Extract the (X, Y) coordinate from the center of the cell holding the provided text.  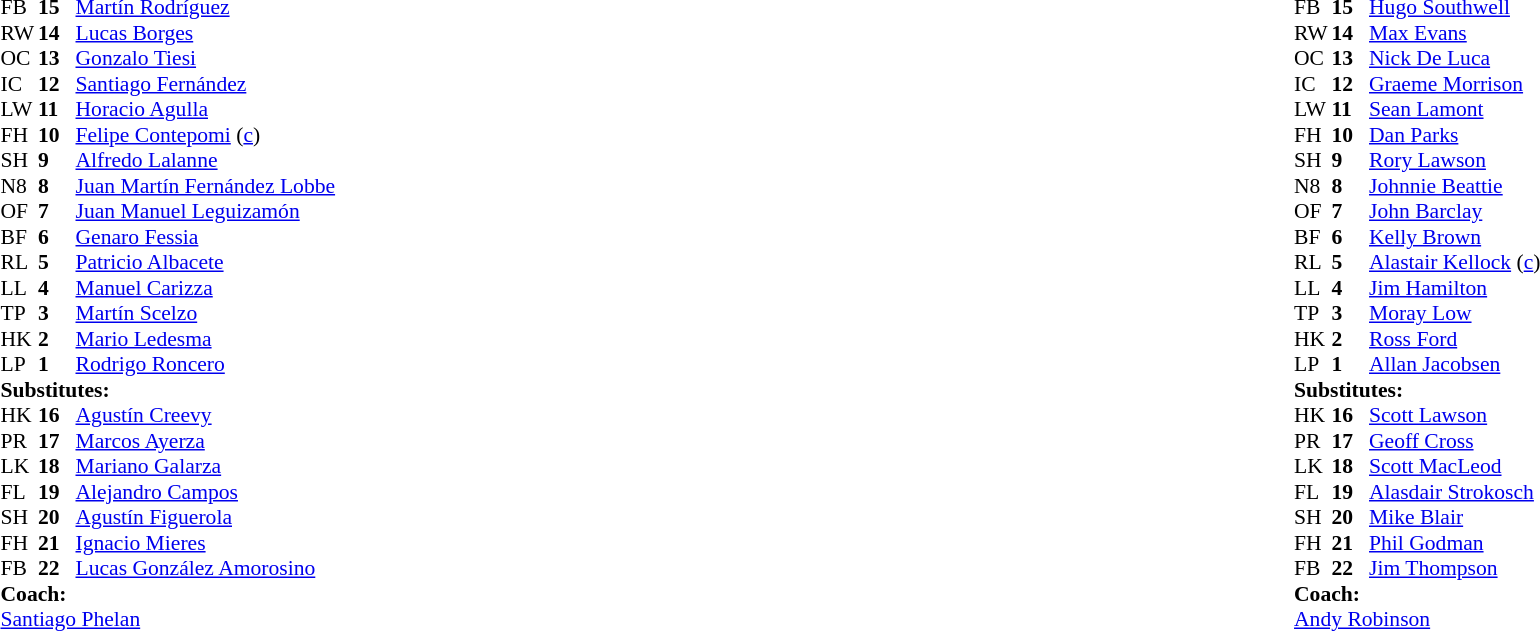
Juan Martín Fernández Lobbe (206, 186)
Mike Blair (1454, 517)
Sean Lamont (1454, 109)
Alasdair Strokosch (1454, 492)
Alfredo Lalanne (206, 161)
Martín Scelzo (206, 313)
Alastair Kellock (c) (1454, 263)
Genaro Fessia (206, 237)
Rory Lawson (1454, 161)
Juan Manuel Leguizamón (206, 211)
Nick De Luca (1454, 59)
Johnnie Beattie (1454, 186)
Scott MacLeod (1454, 467)
Scott Lawson (1454, 415)
Graeme Morrison (1454, 84)
Ignacio Mieres (206, 543)
Moray Low (1454, 313)
Allan Jacobsen (1454, 365)
Agustín Figuerola (206, 517)
Dan Parks (1454, 135)
Lucas González Amorosino (206, 569)
Kelly Brown (1454, 237)
Ross Ford (1454, 339)
John Barclay (1454, 211)
Geoff Cross (1454, 441)
Max Evans (1454, 33)
Jim Hamilton (1454, 288)
Marcos Ayerza (206, 441)
Phil Godman (1454, 543)
Manuel Carizza (206, 288)
Horacio Agulla (206, 109)
Patricio Albacete (206, 263)
Mariano Galarza (206, 467)
Mario Ledesma (206, 339)
Santiago Fernández (206, 84)
Rodrigo Roncero (206, 365)
Gonzalo Tiesi (206, 59)
Agustín Creevy (206, 415)
Jim Thompson (1454, 569)
Alejandro Campos (206, 492)
Lucas Borges (206, 33)
Felipe Contepomi (c) (206, 135)
